Capture the cell that displays the provided text and extract its (X, Y) central coordinate. 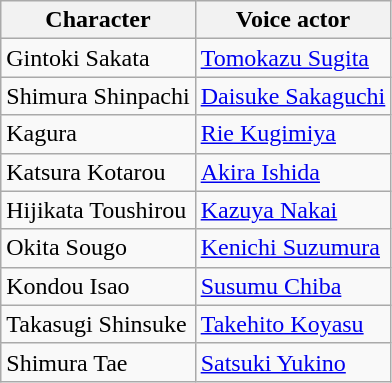
Satsuki Yukino (293, 362)
Rie Kugimiya (293, 134)
Daisuke Sakaguchi (293, 96)
Okita Sougo (98, 248)
Character (98, 20)
Shimura Shinpachi (98, 96)
Kazuya Nakai (293, 210)
Takasugi Shinsuke (98, 324)
Kondou Isao (98, 286)
Kenichi Suzumura (293, 248)
Kagura (98, 134)
Susumu Chiba (293, 286)
Voice actor (293, 20)
Tomokazu Sugita (293, 58)
Shimura Tae (98, 362)
Akira Ishida (293, 172)
Katsura Kotarou (98, 172)
Gintoki Sakata (98, 58)
Hijikata Toushirou (98, 210)
Takehito Koyasu (293, 324)
